Scan for the cell matching the given text and deliver its [X, Y] coordinate at center. 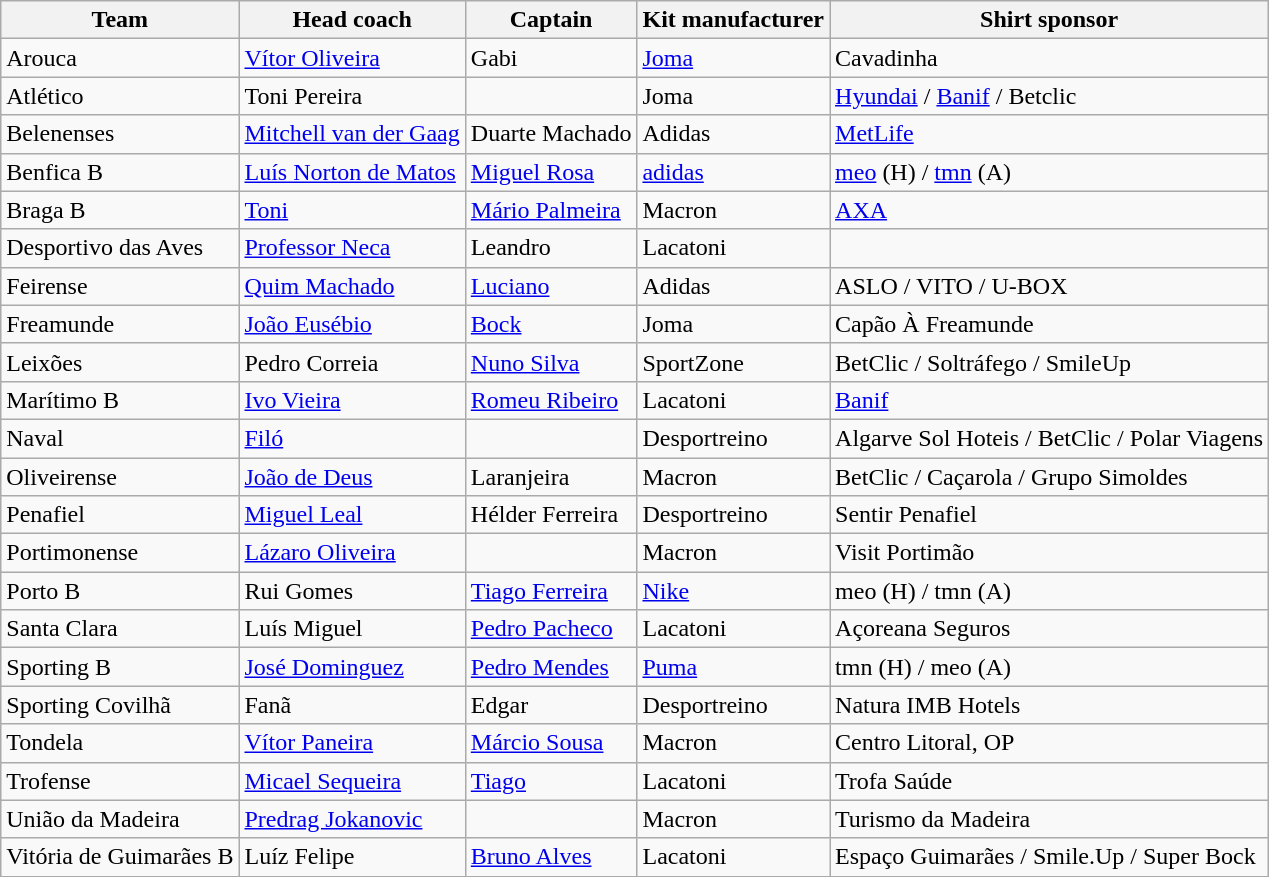
Shirt sponsor [1050, 20]
Gabi [551, 58]
Rui Gomes [352, 591]
Quim Machado [352, 286]
Luciano [551, 286]
Duarte Machado [551, 134]
Banif [1050, 400]
Trofense [120, 781]
Açoreana Seguros [1050, 629]
Naval [120, 438]
Freamunde [120, 324]
Ivo Vieira [352, 400]
João de Deus [352, 477]
ASLO / VITO / U-BOX [1050, 286]
Natura IMB Hotels [1050, 705]
Kit manufacturer [734, 20]
Fanã [352, 705]
Bock [551, 324]
adidas [734, 172]
Head coach [352, 20]
Cavadinha [1050, 58]
Hyundai / Banif / Betclic [1050, 96]
Miguel Rosa [551, 172]
Romeu Ribeiro [551, 400]
Braga B [120, 210]
Bruno Alves [551, 857]
Oliveirense [120, 477]
Tondela [120, 743]
Toni [352, 210]
Feirense [120, 286]
Tiago Ferreira [551, 591]
Filó [352, 438]
Miguel Leal [352, 515]
Porto B [120, 591]
Sporting B [120, 667]
Benfica B [120, 172]
Portimonense [120, 553]
BetClic / Soltráfego / SmileUp [1050, 362]
José Dominguez [352, 667]
Vítor Paneira [352, 743]
Vítor Oliveira [352, 58]
Toni Pereira [352, 96]
João Eusébio [352, 324]
Pedro Pacheco [551, 629]
Sentir Penafiel [1050, 515]
Marítimo B [120, 400]
Luís Norton de Matos [352, 172]
Team [120, 20]
SportZone [734, 362]
Márcio Sousa [551, 743]
Belenenses [120, 134]
BetClic / Caçarola / Grupo Simoldes [1050, 477]
Predrag Jokanovic [352, 819]
Nuno Silva [551, 362]
União da Madeira [120, 819]
Santa Clara [120, 629]
Tiago [551, 781]
Trofa Saúde [1050, 781]
Vitória de Guimarães B [120, 857]
Atlético [120, 96]
Luíz Felipe [352, 857]
Hélder Ferreira [551, 515]
Espaço Guimarães / Smile.Up / Super Bock [1050, 857]
Micael Sequeira [352, 781]
Penafiel [120, 515]
Leixões [120, 362]
Visit Portimão [1050, 553]
Laranjeira [551, 477]
Captain [551, 20]
Luís Miguel [352, 629]
tmn (H) / meo (A) [1050, 667]
Algarve Sol Hoteis / BetClic / Polar Viagens [1050, 438]
Capão À Freamunde [1050, 324]
Edgar [551, 705]
Turismo da Madeira [1050, 819]
Puma [734, 667]
Pedro Correia [352, 362]
Desportivo das Aves [120, 248]
Nike [734, 591]
Mário Palmeira [551, 210]
Centro Litoral, OP [1050, 743]
AXA [1050, 210]
Pedro Mendes [551, 667]
Lázaro Oliveira [352, 553]
MetLife [1050, 134]
Mitchell van der Gaag [352, 134]
Professor Neca [352, 248]
Sporting Covilhã [120, 705]
Arouca [120, 58]
Leandro [551, 248]
